Capture the cell that displays the provided text and extract its (X, Y) central coordinate. 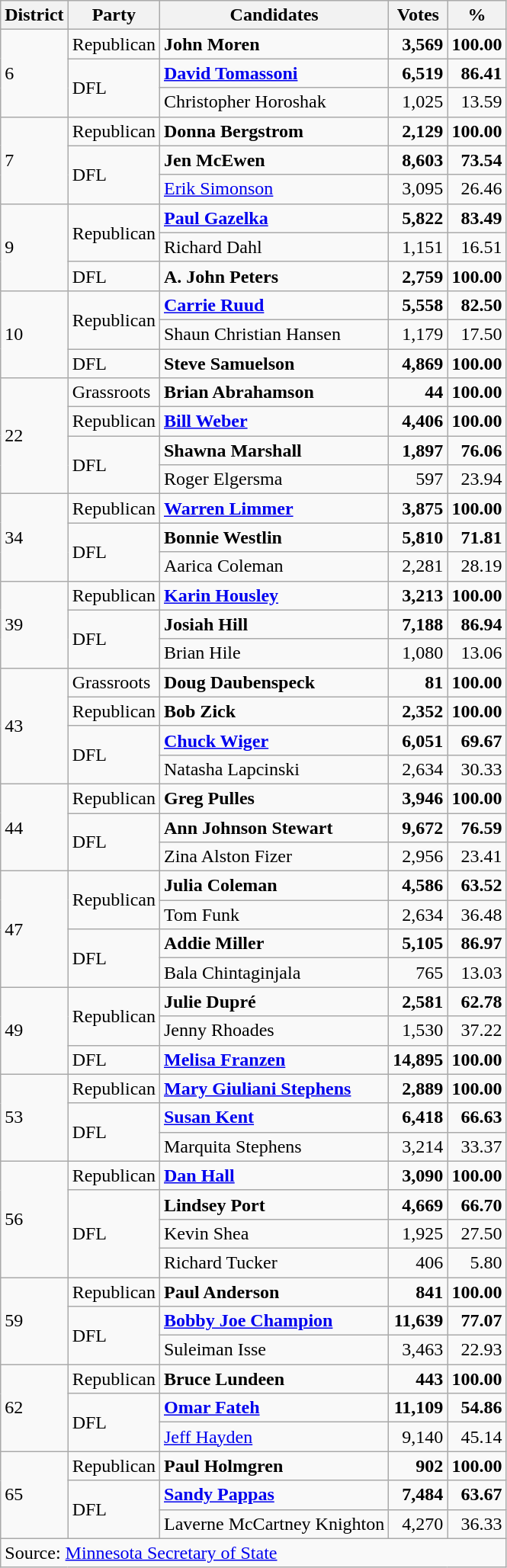
406 (418, 1262)
14,895 (418, 1060)
34 (34, 537)
Party (114, 15)
81 (418, 682)
Doug Daubenspeck (274, 682)
6 (34, 73)
Aarica Coleman (274, 566)
39 (34, 624)
3,569 (418, 44)
Paul Anderson (274, 1292)
23.94 (477, 479)
3,213 (418, 595)
Carrie Ruud (274, 305)
1,530 (418, 1031)
Source: Minnesota Secretary of State (253, 1553)
7 (34, 160)
5,105 (418, 944)
28.19 (477, 566)
5,558 (418, 305)
11,109 (418, 1408)
Roger Elgersma (274, 479)
Shawna Marshall (274, 451)
Steve Samuelson (274, 364)
3,946 (418, 798)
3,095 (418, 189)
Bala Chintaginjala (274, 973)
Paul Gazelka (274, 218)
7,188 (418, 624)
Laverne McCartney Knighton (274, 1524)
6,418 (418, 1117)
1,897 (418, 451)
Jeff Hayden (274, 1437)
62.78 (477, 1002)
841 (418, 1292)
2,129 (418, 131)
Natasha Lapcinski (274, 769)
13.06 (477, 653)
3,214 (418, 1146)
Addie Miller (274, 944)
73.54 (477, 160)
22.93 (477, 1350)
Richard Tucker (274, 1262)
Candidates (274, 15)
3,875 (418, 508)
13.59 (477, 102)
1,179 (418, 334)
33.37 (477, 1146)
Susan Kent (274, 1117)
27.50 (477, 1233)
36.48 (477, 915)
30.33 (477, 769)
86.97 (477, 944)
63.67 (477, 1495)
Votes (418, 15)
5.80 (477, 1262)
1,080 (418, 653)
47 (34, 929)
66.70 (477, 1204)
69.67 (477, 740)
71.81 (477, 537)
11,639 (418, 1321)
8,603 (418, 160)
Shaun Christian Hansen (274, 334)
Donna Bergstrom (274, 131)
Christopher Horoshak (274, 102)
2,581 (418, 1002)
3,463 (418, 1350)
John Moren (274, 44)
65 (34, 1495)
Zina Alston Fizer (274, 857)
Bill Weber (274, 422)
David Tomassoni (274, 73)
Mary Giuliani Stephens (274, 1089)
22 (34, 436)
Bob Zick (274, 711)
5,822 (418, 218)
4,669 (418, 1204)
Bobby Joe Champion (274, 1321)
9,140 (418, 1437)
Marquita Stephens (274, 1146)
6,519 (418, 73)
6,051 (418, 740)
56 (34, 1219)
4,869 (418, 364)
66.63 (477, 1117)
76.06 (477, 451)
3,090 (418, 1175)
Paul Holmgren (274, 1466)
Greg Pulles (274, 798)
Kevin Shea (274, 1233)
Suleiman Isse (274, 1350)
9,672 (418, 827)
62 (34, 1408)
2,956 (418, 857)
Sandy Pappas (274, 1495)
16.51 (477, 247)
59 (34, 1321)
76.59 (477, 827)
Erik Simonson (274, 189)
Lindsey Port (274, 1204)
54.86 (477, 1408)
Jen McEwen (274, 160)
2,889 (418, 1089)
2,281 (418, 566)
District (34, 15)
Bruce Lundeen (274, 1379)
Brian Hile (274, 653)
4,270 (418, 1524)
7,484 (418, 1495)
86.94 (477, 624)
77.07 (477, 1321)
37.22 (477, 1031)
17.50 (477, 334)
443 (418, 1379)
Omar Fateh (274, 1408)
Tom Funk (274, 915)
53 (34, 1117)
49 (34, 1031)
4,586 (418, 886)
45.14 (477, 1437)
1,025 (418, 102)
9 (34, 247)
36.33 (477, 1524)
Karin Housley (274, 595)
Ann Johnson Stewart (274, 827)
63.52 (477, 886)
Melisa Franzen (274, 1060)
Julie Dupré (274, 1002)
Dan Hall (274, 1175)
902 (418, 1466)
83.49 (477, 218)
43 (34, 726)
23.41 (477, 857)
5,810 (418, 537)
Richard Dahl (274, 247)
A. John Peters (274, 276)
Bonnie Westlin (274, 537)
Warren Limmer (274, 508)
Julia Coleman (274, 886)
Josiah Hill (274, 624)
% (477, 15)
Chuck Wiger (274, 740)
13.03 (477, 973)
26.46 (477, 189)
2,352 (418, 711)
10 (34, 334)
2,759 (418, 276)
82.50 (477, 305)
1,925 (418, 1233)
86.41 (477, 73)
1,151 (418, 247)
765 (418, 973)
Brian Abrahamson (274, 393)
597 (418, 479)
Jenny Rhoades (274, 1031)
4,406 (418, 422)
